From the cell containing the given text, extract its center point as (X, Y) coordinate. 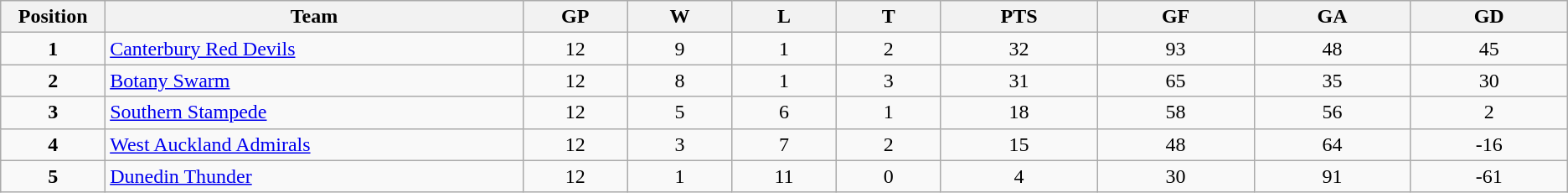
91 (1332, 176)
31 (1019, 81)
18 (1019, 112)
7 (784, 144)
93 (1176, 49)
GF (1176, 17)
PTS (1019, 17)
GD (1489, 17)
Canterbury Red Devils (315, 49)
Southern Stampede (315, 112)
Position (54, 17)
65 (1176, 81)
Team (315, 17)
15 (1019, 144)
West Auckland Admirals (315, 144)
58 (1176, 112)
8 (680, 81)
W (680, 17)
Botany Swarm (315, 81)
Dunedin Thunder (315, 176)
6 (784, 112)
T (888, 17)
-16 (1489, 144)
GP (575, 17)
32 (1019, 49)
-61 (1489, 176)
11 (784, 176)
56 (1332, 112)
64 (1332, 144)
9 (680, 49)
45 (1489, 49)
35 (1332, 81)
0 (888, 176)
L (784, 17)
GA (1332, 17)
